Find where the given text appears and provide that cell's center as [X, Y] coordinate. 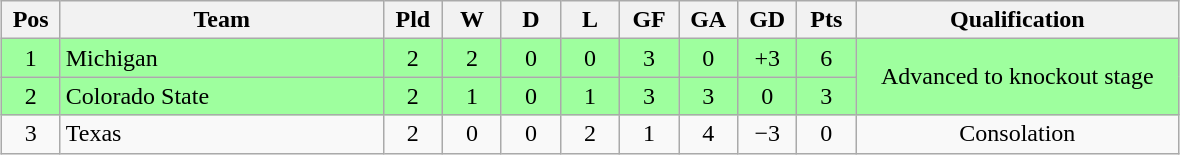
Consolation [1018, 134]
L [590, 20]
Texas [222, 134]
GD [768, 20]
GA [708, 20]
Pld [412, 20]
D [530, 20]
Colorado State [222, 96]
Pts [826, 20]
Qualification [1018, 20]
Michigan [222, 58]
6 [826, 58]
−3 [768, 134]
Advanced to knockout stage [1018, 77]
W [472, 20]
4 [708, 134]
Pos [30, 20]
GF [650, 20]
Team [222, 20]
+3 [768, 58]
